Return (x, y) of the center of cell containing provided text 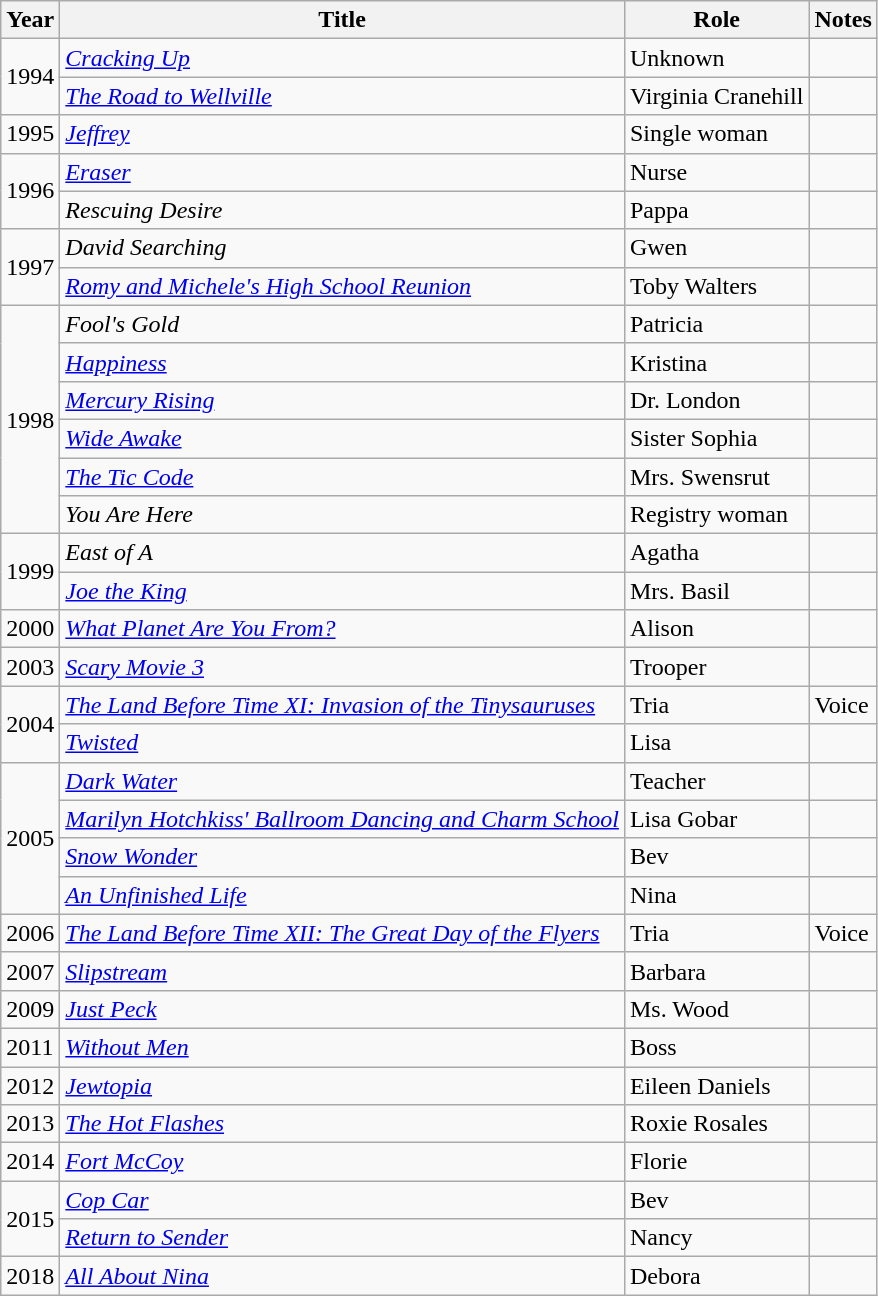
Alison (716, 629)
Fool's Gold (342, 324)
2003 (30, 667)
Kristina (716, 362)
Trooper (716, 667)
All About Nina (342, 1276)
Cracking Up (342, 58)
Sister Sophia (716, 438)
2011 (30, 1047)
2007 (30, 971)
The Land Before Time XII: The Great Day of the Flyers (342, 933)
2012 (30, 1085)
Debora (716, 1276)
Nina (716, 895)
Dr. London (716, 400)
Return to Sender (342, 1238)
Cop Car (342, 1200)
Scary Movie 3 (342, 667)
Patricia (716, 324)
Just Peck (342, 1009)
1999 (30, 572)
Eraser (342, 172)
The Road to Wellville (342, 96)
Eileen Daniels (716, 1085)
2000 (30, 629)
2005 (30, 838)
East of A (342, 553)
Wide Awake (342, 438)
2014 (30, 1162)
Virginia Cranehill (716, 96)
Roxie Rosales (716, 1124)
Rescuing Desire (342, 210)
Mrs. Basil (716, 591)
1994 (30, 77)
Twisted (342, 743)
Mrs. Swensrut (716, 477)
2004 (30, 724)
Agatha (716, 553)
Registry woman (716, 515)
2015 (30, 1219)
Happiness (342, 362)
Without Men (342, 1047)
Single woman (716, 134)
Marilyn Hotchkiss' Ballroom Dancing and Charm School (342, 819)
Toby Walters (716, 286)
1998 (30, 419)
Nancy (716, 1238)
An Unfinished Life (342, 895)
2018 (30, 1276)
Boss (716, 1047)
Joe the King (342, 591)
2006 (30, 933)
Lisa (716, 743)
Year (30, 20)
Unknown (716, 58)
Barbara (716, 971)
Notes (843, 20)
Ms. Wood (716, 1009)
1995 (30, 134)
Teacher (716, 781)
Title (342, 20)
Role (716, 20)
Jewtopia (342, 1085)
The Hot Flashes (342, 1124)
Florie (716, 1162)
Pappa (716, 210)
Slipstream (342, 971)
Snow Wonder (342, 857)
Lisa Gobar (716, 819)
The Land Before Time XI: Invasion of the Tinysauruses (342, 705)
Romy and Michele's High School Reunion (342, 286)
David Searching (342, 248)
1996 (30, 191)
You Are Here (342, 515)
2009 (30, 1009)
2013 (30, 1124)
The Tic Code (342, 477)
1997 (30, 267)
Mercury Rising (342, 400)
What Planet Are You From? (342, 629)
Dark Water (342, 781)
Nurse (716, 172)
Gwen (716, 248)
Fort McCoy (342, 1162)
Jeffrey (342, 134)
